Find where the given text appears and provide that cell's center as (x, y) coordinate. 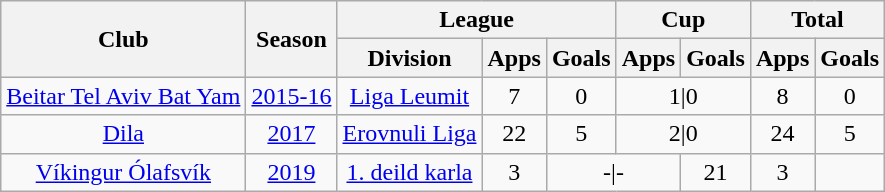
Season (292, 39)
Dila (124, 134)
2015-16 (292, 96)
21 (716, 172)
Division (410, 58)
Total (817, 20)
2|0 (683, 134)
-|- (613, 172)
League (476, 20)
2017 (292, 134)
1|0 (683, 96)
Cup (683, 20)
Víkingur Ólafsvík (124, 172)
24 (782, 134)
Liga Leumit (410, 96)
22 (514, 134)
Beitar Tel Aviv Bat Yam (124, 96)
8 (782, 96)
Club (124, 39)
Erovnuli Liga (410, 134)
2019 (292, 172)
1. deild karla (410, 172)
7 (514, 96)
